Capture the cell that displays the provided text and extract its (X, Y) central coordinate. 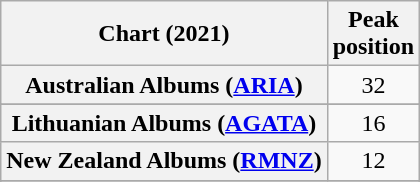
16 (373, 123)
12 (373, 161)
New Zealand Albums (RMNZ) (164, 161)
Lithuanian Albums (AGATA) (164, 123)
32 (373, 85)
Peakposition (373, 34)
Australian Albums (ARIA) (164, 85)
Chart (2021) (164, 34)
